Output the [X, Y] coordinate of the center of the cell containing the given text.  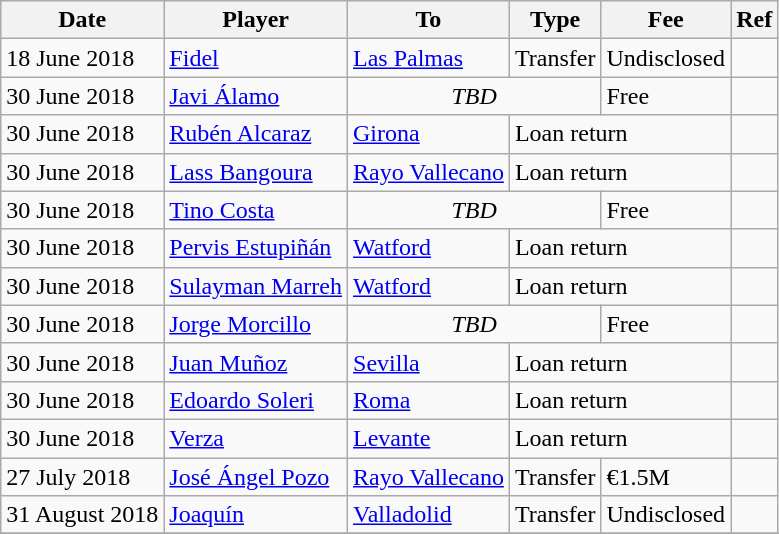
Lass Bangoura [256, 172]
Joaquín [256, 515]
Sulayman Marreh [256, 286]
Levante [429, 438]
Fee [666, 20]
Ref [754, 20]
To [429, 20]
Rubén Alcaraz [256, 134]
Jorge Morcillo [256, 324]
Type [555, 20]
Tino Costa [256, 210]
Verza [256, 438]
Javi Álamo [256, 96]
Date [82, 20]
Las Palmas [429, 58]
José Ángel Pozo [256, 477]
Sevilla [429, 362]
Player [256, 20]
Roma [429, 400]
18 June 2018 [82, 58]
€1.5M [666, 477]
Fidel [256, 58]
27 July 2018 [82, 477]
Valladolid [429, 515]
Edoardo Soleri [256, 400]
Pervis Estupiñán [256, 248]
Girona [429, 134]
31 August 2018 [82, 515]
Juan Muñoz [256, 362]
